Determine the (X, Y) coordinate at the center of the cell enclosing the given text.  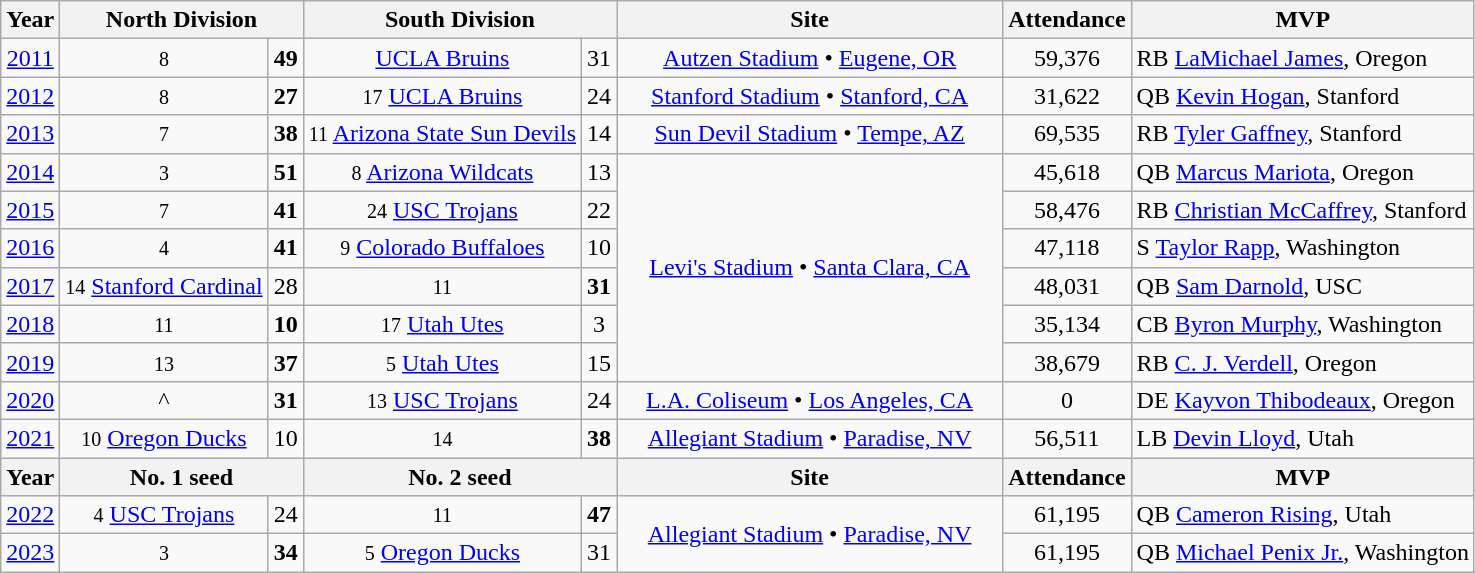
2017 (30, 286)
35,134 (1067, 324)
2011 (30, 58)
2023 (30, 553)
13 USC Trojans (442, 400)
69,535 (1067, 134)
27 (286, 96)
31,622 (1067, 96)
28 (286, 286)
QB Kevin Hogan, Stanford (1302, 96)
38,679 (1067, 362)
2019 (30, 362)
59,376 (1067, 58)
24 USC Trojans (442, 210)
4 USC Trojans (164, 515)
North Division (182, 20)
47 (600, 515)
51 (286, 172)
17 UCLA Bruins (442, 96)
RB C. J. Verdell, Oregon (1302, 362)
17 Utah Utes (442, 324)
2014 (30, 172)
QB Michael Penix Jr., Washington (1302, 553)
2018 (30, 324)
No. 2 seed (460, 477)
5 Oregon Ducks (442, 553)
56,511 (1067, 438)
UCLA Bruins (442, 58)
Autzen Stadium • Eugene, OR (810, 58)
4 (164, 248)
2021 (30, 438)
No. 1 seed (182, 477)
49 (286, 58)
8 Arizona Wildcats (442, 172)
Sun Devil Stadium • Tempe, AZ (810, 134)
Stanford Stadium • Stanford, CA (810, 96)
L.A. Coliseum • Los Angeles, CA (810, 400)
2013 (30, 134)
QB Cameron Rising, Utah (1302, 515)
2012 (30, 96)
S Taylor Rapp, Washington (1302, 248)
15 (600, 362)
RB Christian McCaffrey, Stanford (1302, 210)
5 Utah Utes (442, 362)
11 Arizona State Sun Devils (442, 134)
22 (600, 210)
2022 (30, 515)
CB Byron Murphy, Washington (1302, 324)
48,031 (1067, 286)
45,618 (1067, 172)
QB Marcus Mariota, Oregon (1302, 172)
14 Stanford Cardinal (164, 286)
58,476 (1067, 210)
RB LaMichael James, Oregon (1302, 58)
^ (164, 400)
DE Kayvon Thibodeaux, Oregon (1302, 400)
Levi's Stadium • Santa Clara, CA (810, 267)
LB Devin Lloyd, Utah (1302, 438)
QB Sam Darnold, USC (1302, 286)
South Division (460, 20)
2016 (30, 248)
RB Tyler Gaffney, Stanford (1302, 134)
2020 (30, 400)
9 Colorado Buffaloes (442, 248)
0 (1067, 400)
34 (286, 553)
10 Oregon Ducks (164, 438)
2015 (30, 210)
47,118 (1067, 248)
37 (286, 362)
